Search for the cell housing the specified text and yield its [x, y] center coordinate. 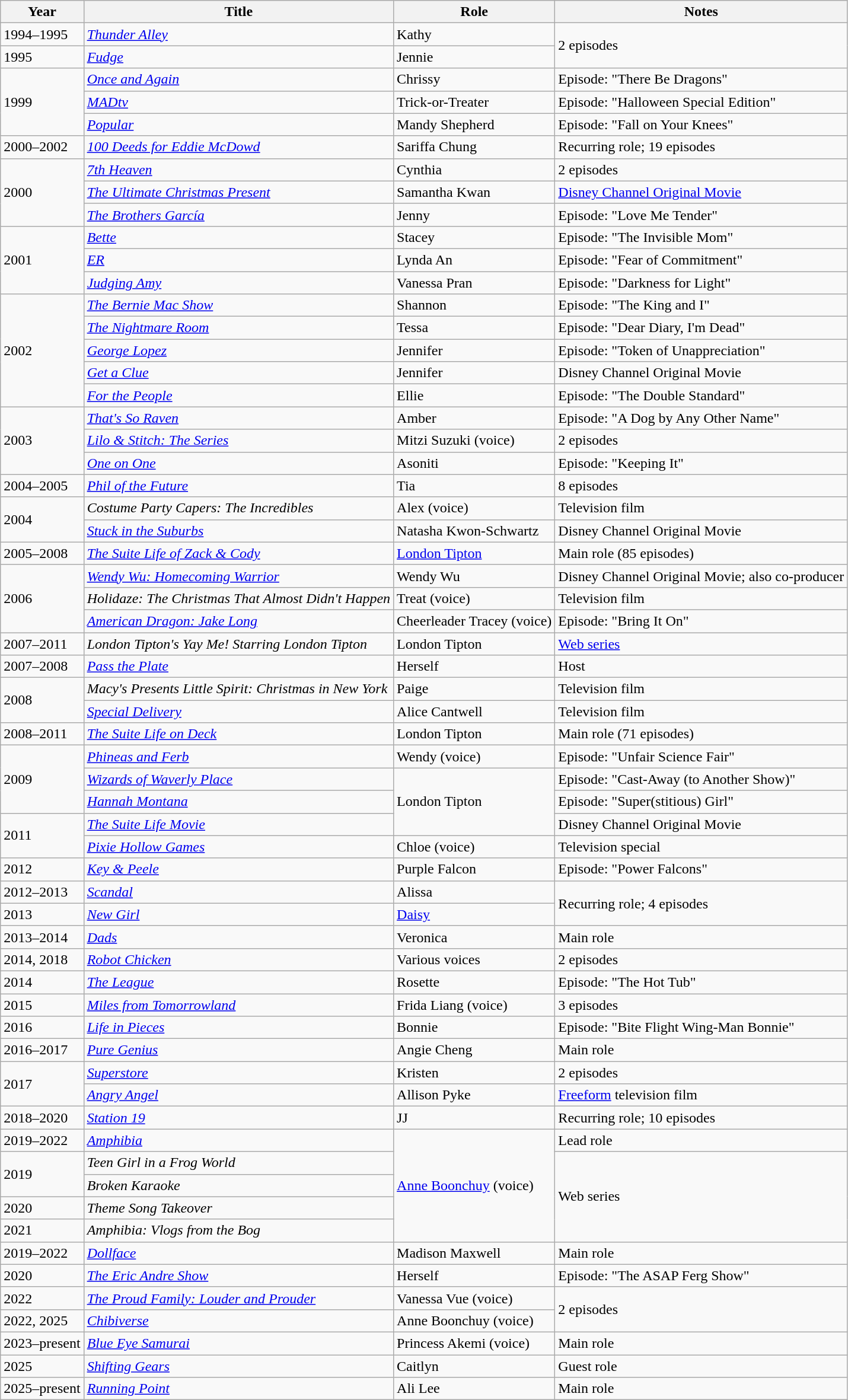
Robot Chicken [238, 959]
Life in Pieces [238, 1028]
2000 [42, 192]
Once and Again [238, 79]
2016–2017 [42, 1050]
Fudge [238, 57]
Episode: "Token of Unappreciation" [701, 350]
Lead role [701, 1140]
The Suite Life of Zack & Cody [238, 553]
Title [238, 12]
2004–2005 [42, 486]
2014, 2018 [42, 959]
Wizards of Waverly Place [238, 779]
1999 [42, 102]
Frida Liang (voice) [474, 1005]
Episode: "Power Falcons" [701, 869]
2011 [42, 835]
Episode: "There Be Dragons" [701, 79]
Natasha Kwon-Schwartz [474, 531]
One on One [238, 463]
Paige [474, 689]
1994–1995 [42, 34]
Alice Cantwell [474, 712]
Veronica [474, 937]
Jenny [474, 215]
Phil of the Future [238, 486]
Amphibia [238, 1140]
Cheerleader Tracey (voice) [474, 621]
Role [474, 12]
For the People [238, 396]
2012 [42, 869]
Thunder Alley [238, 34]
The Suite Life Movie [238, 824]
Chloe (voice) [474, 847]
Angry Angel [238, 1095]
Episode: "Halloween Special Edition" [701, 102]
Running Point [238, 1389]
Kristen [474, 1073]
Wendy (voice) [474, 757]
Recurring role; 19 episodes [701, 147]
2009 [42, 779]
Rosette [474, 982]
2016 [42, 1028]
Episode: "Darkness for Light" [701, 283]
Year [42, 12]
Madison Maxwell [474, 1253]
3 episodes [701, 1005]
Shannon [474, 305]
1995 [42, 57]
Sariffa Chung [474, 147]
Pure Genius [238, 1050]
Purple Falcon [474, 869]
Episode: "Bite Flight Wing-Man Bonnie" [701, 1028]
2002 [42, 350]
2006 [42, 598]
Episode: "Bring It On" [701, 621]
Blue Eye Samurai [238, 1343]
Episode: "Fall on Your Knees" [701, 125]
Samantha Kwan [474, 192]
2008–2011 [42, 734]
The Brothers García [238, 215]
2025–present [42, 1389]
Theme Song Takeover [238, 1208]
Episode: "The Hot Tub" [701, 982]
2004 [42, 519]
7th Heaven [238, 170]
Bonnie [474, 1028]
Episode: "Love Me Tender" [701, 215]
2022 [42, 1298]
2005–2008 [42, 553]
Episode: "Keeping It" [701, 463]
Guest role [701, 1366]
Stacey [474, 237]
Cynthia [474, 170]
Macy's Presents Little Spirit: Christmas in New York [238, 689]
Television special [701, 847]
Bette [238, 237]
2001 [42, 260]
JJ [474, 1118]
Key & Peele [238, 869]
Treat (voice) [474, 598]
2014 [42, 982]
The Nightmare Room [238, 328]
Caitlyn [474, 1366]
2018–2020 [42, 1118]
Alissa [474, 892]
2012–2013 [42, 892]
2013 [42, 914]
2017 [42, 1084]
Wendy Wu [474, 576]
Mandy Shepherd [474, 125]
Stuck in the Suburbs [238, 531]
Episode: "Cast-Away (to Another Show)" [701, 779]
Ali Lee [474, 1389]
Superstore [238, 1073]
2021 [42, 1230]
New Girl [238, 914]
George Lopez [238, 350]
2023–present [42, 1343]
100 Deeds for Eddie McDowd [238, 147]
Various voices [474, 959]
Pass the Plate [238, 666]
Host [701, 666]
ER [238, 260]
Freeform television film [701, 1095]
Alex (voice) [474, 508]
Asoniti [474, 463]
Miles from Tomorrowland [238, 1005]
Main role (71 episodes) [701, 734]
Recurring role; 4 episodes [701, 903]
Episode: "Unfair Science Fair" [701, 757]
Tia [474, 486]
Get a Clue [238, 373]
Chibiverse [238, 1321]
American Dragon: Jake Long [238, 621]
Episode: "The Invisible Mom" [701, 237]
2019 [42, 1174]
2015 [42, 1005]
Notes [701, 12]
Episode: "The Double Standard" [701, 396]
Episode: "The King and I" [701, 305]
Chrissy [474, 79]
Pixie Hollow Games [238, 847]
Wendy Wu: Homecoming Warrior [238, 576]
Episode: "Fear of Commitment" [701, 260]
The Bernie Mac Show [238, 305]
London Tipton's Yay Me! Starring London Tipton [238, 643]
Station 19 [238, 1118]
Scandal [238, 892]
2007–2008 [42, 666]
8 episodes [701, 486]
Allison Pyke [474, 1095]
Angie Cheng [474, 1050]
Amphibia: Vlogs from the Bog [238, 1230]
2000–2002 [42, 147]
MADtv [238, 102]
2025 [42, 1366]
2007–2011 [42, 643]
Dads [238, 937]
Main role (85 episodes) [701, 553]
Lilo & Stitch: The Series [238, 441]
Hannah Montana [238, 802]
That's So Raven [238, 418]
Broken Karaoke [238, 1185]
2008 [42, 700]
The League [238, 982]
Jennie [474, 57]
Popular [238, 125]
2013–2014 [42, 937]
Teen Girl in a Frog World [238, 1163]
Costume Party Capers: The Incredibles [238, 508]
2003 [42, 441]
Princess Akemi (voice) [474, 1343]
Judging Amy [238, 283]
Episode: "Super(stitious) Girl" [701, 802]
The Eric Andre Show [238, 1275]
Tessa [474, 328]
Kathy [474, 34]
Phineas and Ferb [238, 757]
2022, 2025 [42, 1321]
The Proud Family: Louder and Prouder [238, 1298]
Recurring role; 10 episodes [701, 1118]
Lynda An [474, 260]
Amber [474, 418]
Vanessa Vue (voice) [474, 1298]
The Ultimate Christmas Present [238, 192]
Vanessa Pran [474, 283]
Shifting Gears [238, 1366]
Episode: "The ASAP Ferg Show" [701, 1275]
Dollface [238, 1253]
Ellie [474, 396]
Trick-or-Treater [474, 102]
Daisy [474, 914]
Mitzi Suzuki (voice) [474, 441]
Episode: "Dear Diary, I'm Dead" [701, 328]
Disney Channel Original Movie; also co-producer [701, 576]
Episode: "A Dog by Any Other Name" [701, 418]
Special Delivery [238, 712]
Holidaze: The Christmas That Almost Didn't Happen [238, 598]
The Suite Life on Deck [238, 734]
